Capture the cell that displays the provided text and extract its [x, y] central coordinate. 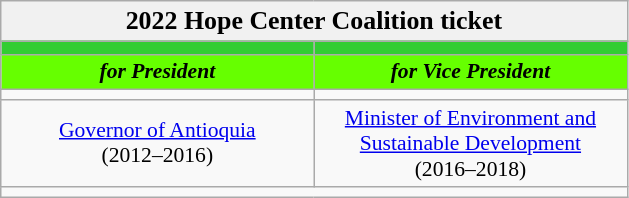
2022 Hope Center Coalition ticket [314, 21]
Governor of Antioquia(2012–2016) [158, 144]
for Vice President [470, 72]
for President [158, 72]
Minister of Environment and Sustainable Development(2016–2018) [470, 144]
